For the text-containing cell, return its midpoint in (X, Y) coordinate format. 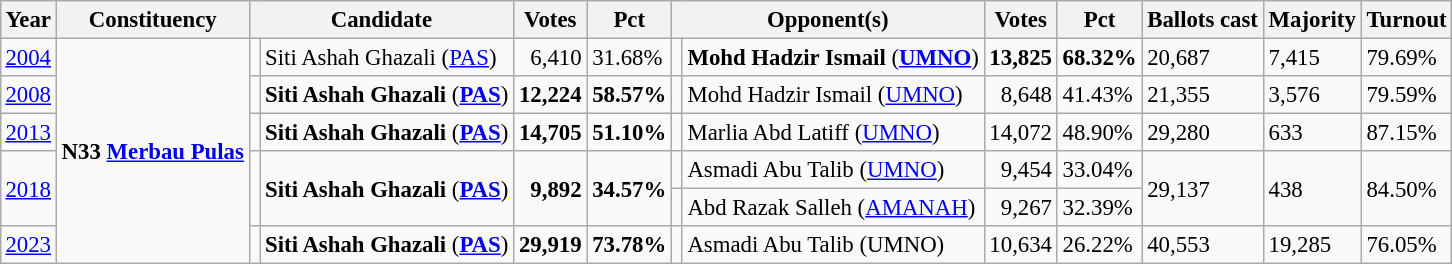
2008 (28, 95)
68.32% (1100, 57)
Ballots cast (1202, 20)
9,454 (1020, 170)
87.15% (1406, 133)
84.50% (1406, 188)
13,825 (1020, 57)
633 (1312, 133)
Marlia Abd Latiff (UMNO) (833, 133)
20,687 (1202, 57)
26.22% (1100, 245)
7,415 (1312, 57)
9,267 (1020, 208)
12,224 (550, 95)
31.68% (630, 57)
19,285 (1312, 245)
Year (28, 20)
Abd Razak Salleh (AMANAH) (833, 208)
51.10% (630, 133)
Candidate (381, 20)
N33 Merbau Pulas (152, 151)
14,072 (1020, 133)
73.78% (630, 245)
2018 (28, 188)
79.69% (1406, 57)
32.39% (1100, 208)
Turnout (1406, 20)
6,410 (550, 57)
2013 (28, 133)
29,919 (550, 245)
58.57% (630, 95)
40,553 (1202, 245)
9,892 (550, 188)
Constituency (152, 20)
14,705 (550, 133)
29,137 (1202, 188)
2023 (28, 245)
Majority (1312, 20)
48.90% (1100, 133)
8,648 (1020, 95)
76.05% (1406, 245)
34.57% (630, 188)
3,576 (1312, 95)
41.43% (1100, 95)
79.59% (1406, 95)
33.04% (1100, 170)
10,634 (1020, 245)
438 (1312, 188)
29,280 (1202, 133)
Opponent(s) (828, 20)
21,355 (1202, 95)
2004 (28, 57)
